Return the [X, Y] coordinate for the center point of the cell that contains the specified text.  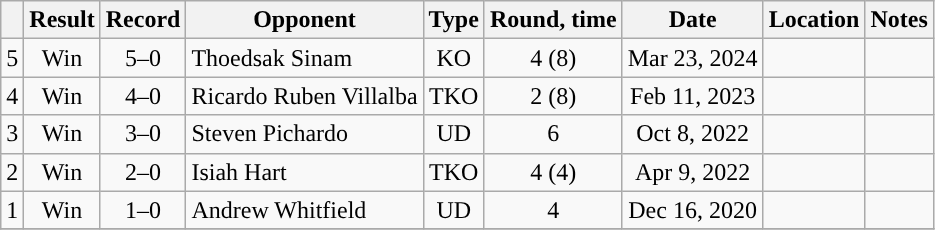
Location [814, 20]
2 (8) [553, 96]
4 (8) [553, 58]
3 [12, 134]
3–0 [143, 134]
Dec 16, 2020 [692, 210]
Record [143, 20]
Result [62, 20]
Round, time [553, 20]
6 [553, 134]
Opponent [304, 20]
Date [692, 20]
Type [454, 20]
Apr 9, 2022 [692, 172]
5–0 [143, 58]
Mar 23, 2024 [692, 58]
Ricardo Ruben Villalba [304, 96]
4–0 [143, 96]
Notes [899, 20]
1 [12, 210]
1–0 [143, 210]
Isiah Hart [304, 172]
Feb 11, 2023 [692, 96]
Andrew Whitfield [304, 210]
Thoedsak Sinam [304, 58]
2–0 [143, 172]
Oct 8, 2022 [692, 134]
4 (4) [553, 172]
2 [12, 172]
KO [454, 58]
5 [12, 58]
Steven Pichardo [304, 134]
